Provide the (X, Y) coordinate of the cell's center where the given text is located.  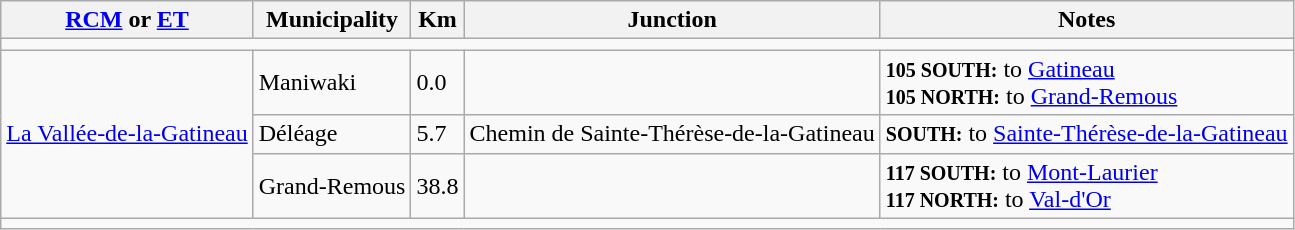
Notes (1086, 20)
SOUTH: to Sainte-Thérèse-de-la-Gatineau (1086, 134)
Maniwaki (332, 82)
5.7 (438, 134)
38.8 (438, 186)
La Vallée-de-la-Gatineau (127, 134)
Grand-Remous (332, 186)
RCM or ET (127, 20)
Km (438, 20)
Municipality (332, 20)
105 SOUTH: to Gatineau 105 NORTH: to Grand-Remous (1086, 82)
117 SOUTH: to Mont-Laurier 117 NORTH: to Val-d'Or (1086, 186)
Junction (672, 20)
Déléage (332, 134)
Chemin de Sainte-Thérèse-de-la-Gatineau (672, 134)
0.0 (438, 82)
